Identify which cell holds the provided text, then report its (X, Y) central coordinate. 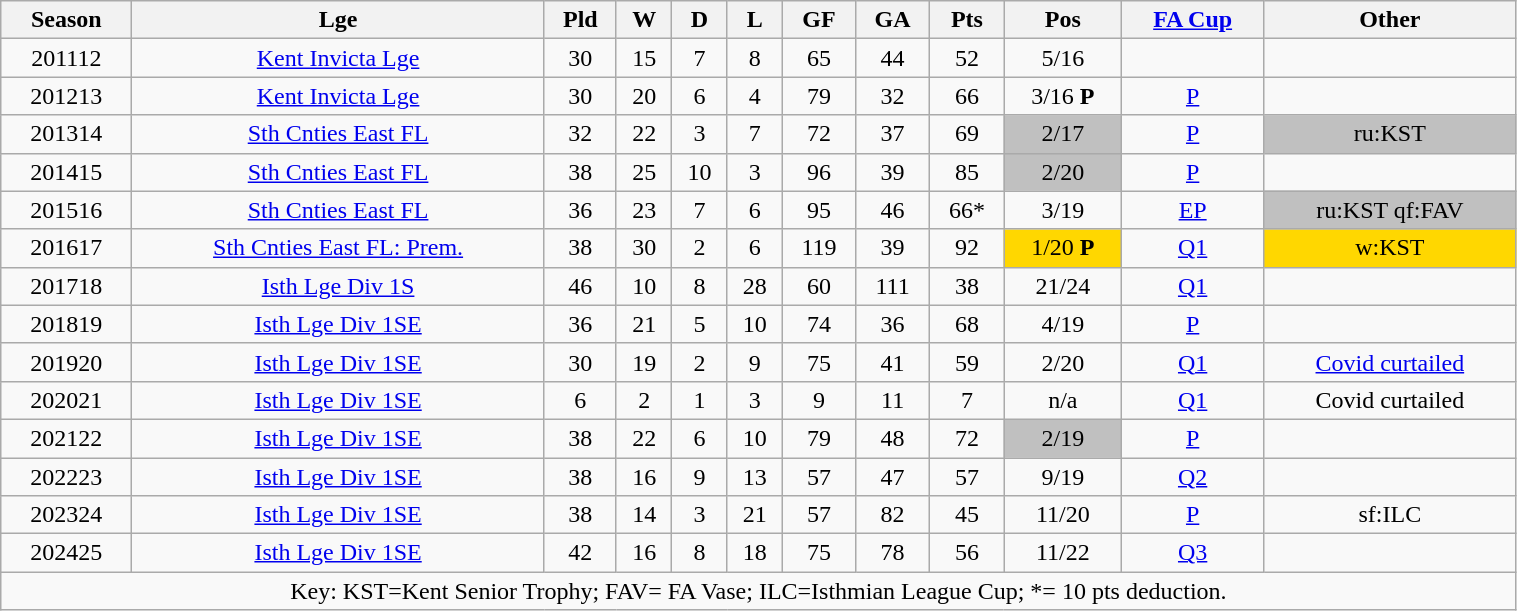
n/a (1063, 400)
D (700, 20)
96 (820, 172)
201112 (66, 58)
119 (820, 248)
ru:KST (1390, 134)
201819 (66, 324)
78 (892, 553)
Season (66, 20)
Pos (1063, 20)
56 (967, 553)
5 (700, 324)
15 (644, 58)
ru:KST qf:FAV (1390, 210)
13 (754, 477)
Key: KST=Kent Senior Trophy; FAV= FA Vase; ILC=Isthmian League Cup; *= 10 pts deduction. (758, 591)
Q3 (1193, 553)
92 (967, 248)
11/22 (1063, 553)
sf:ILC (1390, 515)
82 (892, 515)
Lge (338, 20)
44 (892, 58)
Isth Lge Div 1S (338, 286)
9/19 (1063, 477)
85 (967, 172)
11 (892, 400)
201213 (66, 96)
202425 (66, 553)
95 (820, 210)
201516 (66, 210)
GF (820, 20)
68 (967, 324)
w:KST (1390, 248)
202223 (66, 477)
45 (967, 515)
42 (580, 553)
47 (892, 477)
59 (967, 362)
201920 (66, 362)
21/24 (1063, 286)
66 (967, 96)
18 (754, 553)
1/20 P (1063, 248)
L (754, 20)
111 (892, 286)
202122 (66, 438)
19 (644, 362)
201314 (66, 134)
11/20 (1063, 515)
202324 (66, 515)
201415 (66, 172)
2/17 (1063, 134)
65 (820, 58)
60 (820, 286)
25 (644, 172)
Sth Cnties East FL: Prem. (338, 248)
201617 (66, 248)
14 (644, 515)
GA (892, 20)
201718 (66, 286)
52 (967, 58)
Q2 (1193, 477)
28 (754, 286)
202021 (66, 400)
5/16 (1063, 58)
4/19 (1063, 324)
W (644, 20)
41 (892, 362)
Pts (967, 20)
69 (967, 134)
66* (967, 210)
1 (700, 400)
37 (892, 134)
23 (644, 210)
EP (1193, 210)
Pld (580, 20)
74 (820, 324)
3/19 (1063, 210)
Other (1390, 20)
20 (644, 96)
3/16 P (1063, 96)
4 (754, 96)
48 (892, 438)
2/19 (1063, 438)
FA Cup (1193, 20)
